Return [X, Y] of the center of cell containing provided text 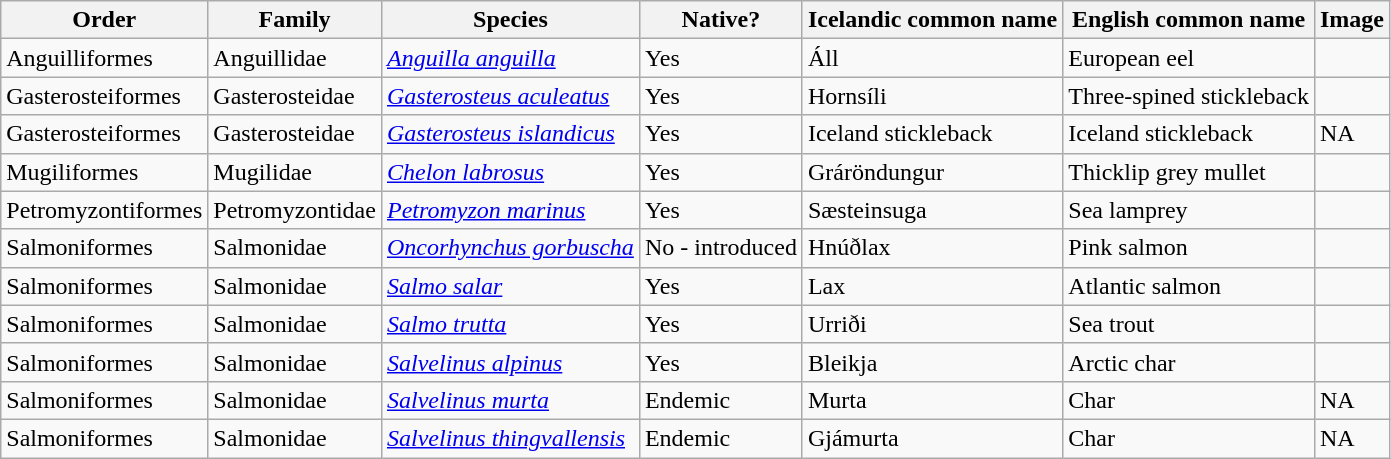
Anguillidae [295, 58]
Gasterosteus islandicus [510, 134]
Hnúðlax [932, 248]
Murta [932, 400]
Sæsteinsuga [932, 210]
Native? [720, 20]
Petromyzontidae [295, 210]
Áll [932, 58]
Anguilla anguilla [510, 58]
Oncorhynchus gorbuscha [510, 248]
Salvelinus murta [510, 400]
Salvelinus alpinus [510, 362]
Pink salmon [1189, 248]
Mugilidae [295, 172]
Urriði [932, 324]
European eel [1189, 58]
Salmo trutta [510, 324]
Chelon labrosus [510, 172]
Species [510, 20]
Mugiliformes [104, 172]
Icelandic common name [932, 20]
Order [104, 20]
No - introduced [720, 248]
Anguilliformes [104, 58]
Sea trout [1189, 324]
Bleikja [932, 362]
Image [1352, 20]
Hornsíli [932, 96]
Sea lamprey [1189, 210]
Gasterosteus aculeatus [510, 96]
Arctic char [1189, 362]
Atlantic salmon [1189, 286]
Thicklip grey mullet [1189, 172]
Gjámurta [932, 438]
Petromyzontiformes [104, 210]
Petromyzon marinus [510, 210]
Family [295, 20]
Salvelinus thingvallensis [510, 438]
Three-spined stickleback [1189, 96]
Gráröndungur [932, 172]
English common name [1189, 20]
Lax [932, 286]
Salmo salar [510, 286]
